Output the (x, y) coordinate of the center of the cell containing the given text.  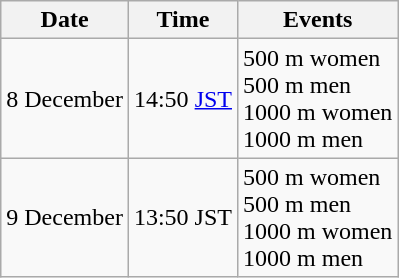
8 December (65, 98)
Date (65, 20)
9 December (65, 218)
13:50 JST (182, 218)
14:50 JST (182, 98)
Time (182, 20)
Events (318, 20)
